Pinpoint the cell where the given text exists, returning its [x, y] midpoint coordinate. 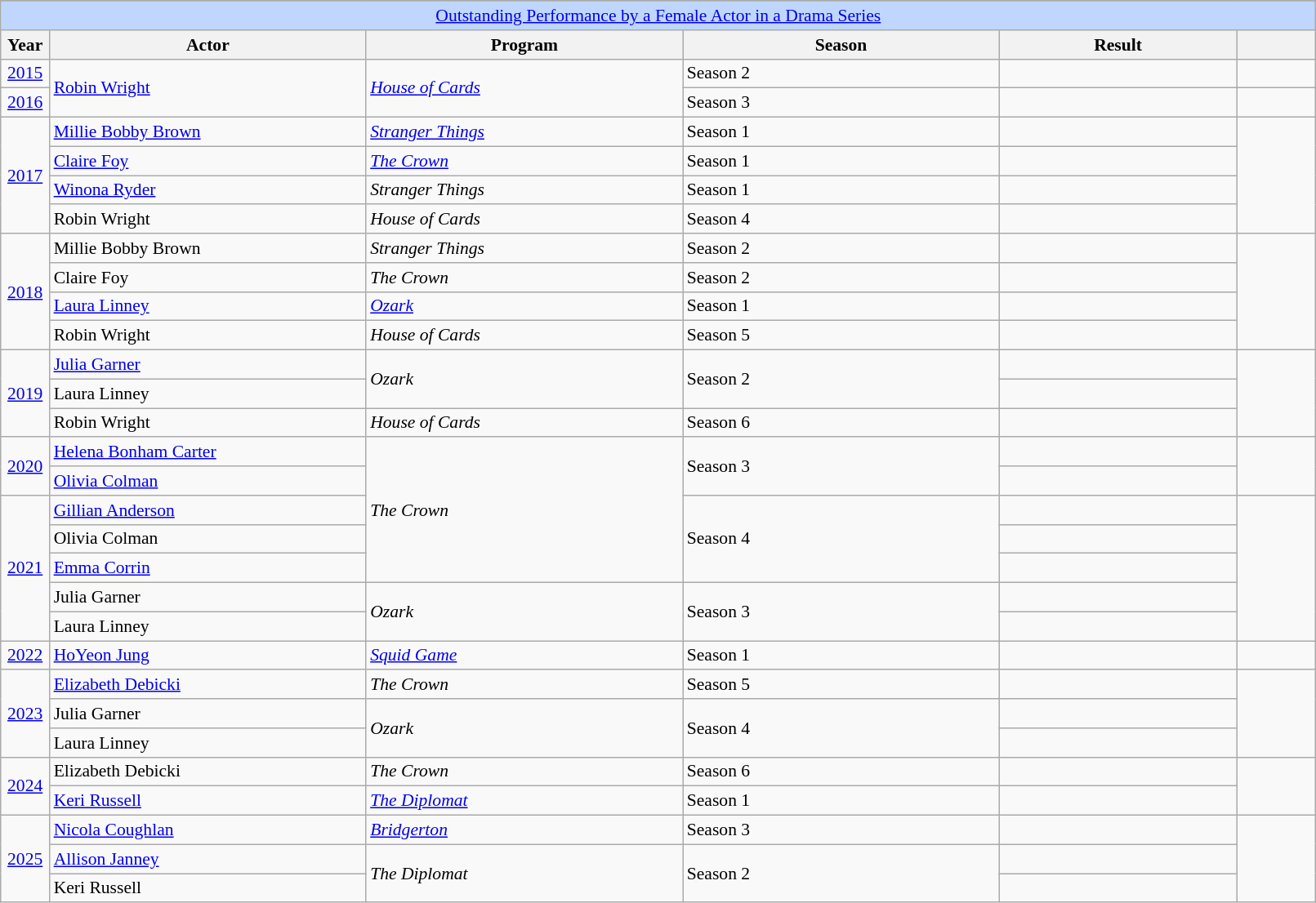
2022 [25, 656]
Outstanding Performance by a Female Actor in a Drama Series [658, 16]
2016 [25, 103]
2024 [25, 785]
Bridgerton [524, 830]
2017 [25, 176]
Year [25, 45]
Program [524, 45]
Emma Corrin [208, 568]
Season [841, 45]
2023 [25, 714]
Helena Bonham Carter [208, 452]
Winona Ryder [208, 190]
2025 [25, 859]
Gillian Anderson [208, 510]
2021 [25, 568]
Result [1117, 45]
2020 [25, 467]
2018 [25, 291]
Nicola Coughlan [208, 830]
Actor [208, 45]
2015 [25, 73]
2019 [25, 394]
Allison Janney [208, 859]
Squid Game [524, 656]
HoYeon Jung [208, 656]
